Return [x, y] of the center of cell containing provided text 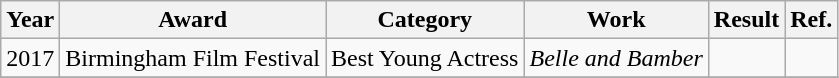
Ref. [812, 20]
Year [30, 20]
2017 [30, 58]
Result [746, 20]
Best Young Actress [425, 58]
Birmingham Film Festival [193, 58]
Work [616, 20]
Belle and Bamber [616, 58]
Category [425, 20]
Award [193, 20]
